Search for the cell housing the specified text and yield its [x, y] center coordinate. 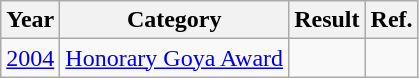
2004 [30, 58]
Ref. [392, 20]
Honorary Goya Award [174, 58]
Category [174, 20]
Result [327, 20]
Year [30, 20]
